Return the (X, Y) coordinate for the center point of the cell that contains the specified text.  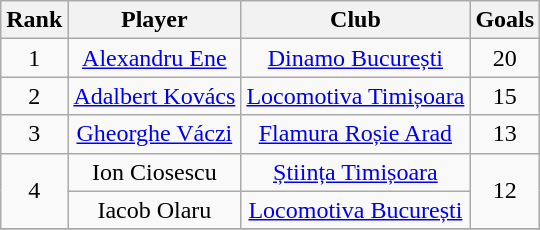
1 (34, 58)
Locomotiva București (356, 210)
Goals (505, 20)
Player (154, 20)
15 (505, 96)
Dinamo București (356, 58)
Rank (34, 20)
3 (34, 134)
Flamura Roșie Arad (356, 134)
12 (505, 191)
Ion Ciosescu (154, 172)
Club (356, 20)
Știința Timișoara (356, 172)
2 (34, 96)
Adalbert Kovács (154, 96)
Alexandru Ene (154, 58)
Iacob Olaru (154, 210)
13 (505, 134)
20 (505, 58)
Locomotiva Timișoara (356, 96)
Gheorghe Váczi (154, 134)
4 (34, 191)
